Return the (x, y) coordinate for the center point of the cell that contains the specified text.  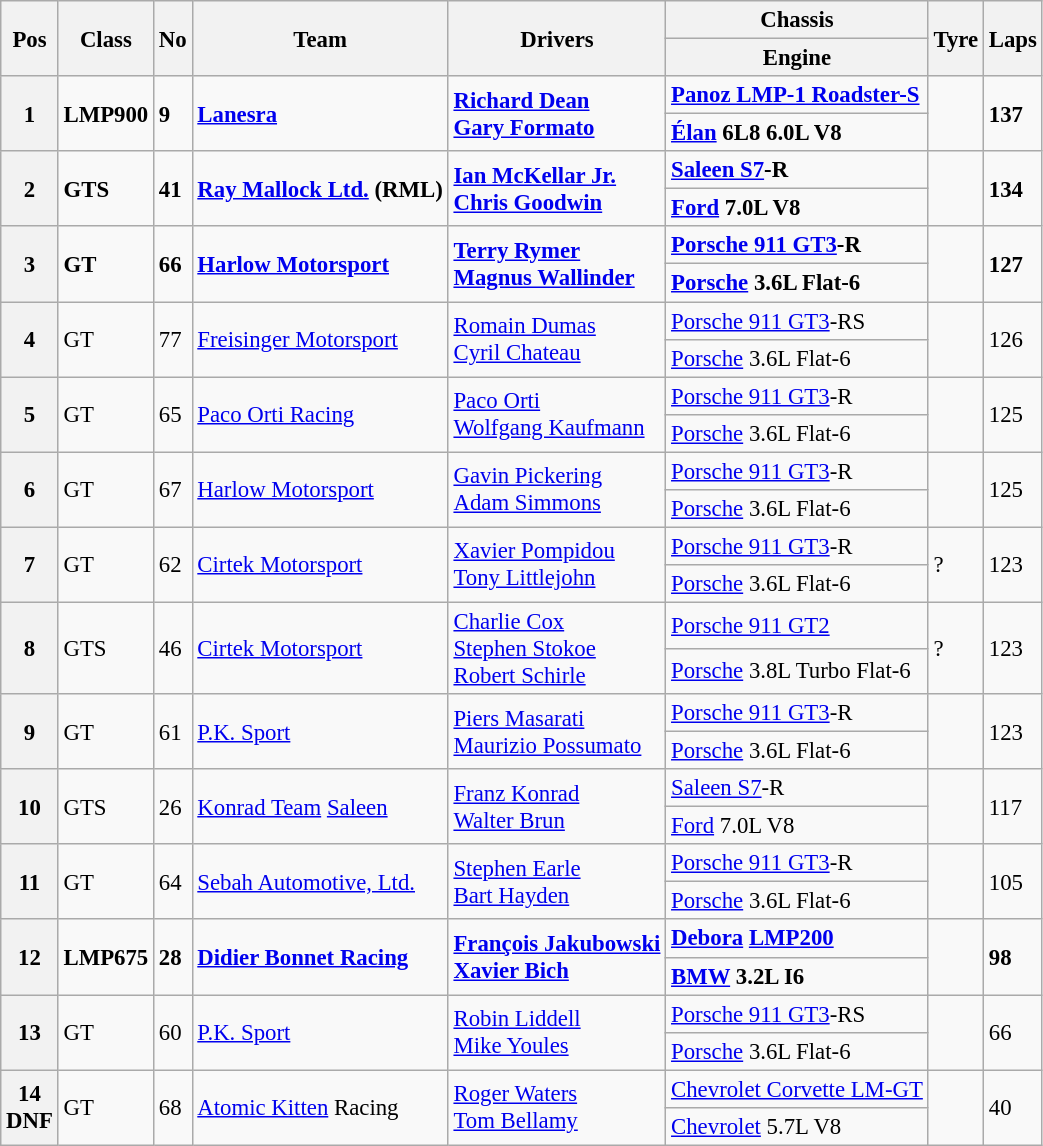
Stephen Earle Bart Hayden (557, 882)
Xavier Pompidou Tony Littlejohn (557, 564)
Paco Orti Wolfgang Kaufmann (557, 414)
127 (1012, 264)
Chevrolet 5.7L V8 (797, 1127)
40 (1012, 1108)
14DNF (30, 1108)
46 (173, 648)
10 (30, 806)
Team (320, 38)
77 (173, 340)
Terry Rymer Magnus Wallinder (557, 264)
LMP900 (106, 114)
13 (30, 1032)
64 (173, 882)
Lanesra (320, 114)
Ray Mallock Ltd. (RML) (320, 188)
98 (1012, 958)
137 (1012, 114)
Atomic Kitten Racing (320, 1108)
4 (30, 340)
Engine (797, 58)
62 (173, 564)
Konrad Team Saleen (320, 806)
2 (30, 188)
65 (173, 414)
67 (173, 490)
28 (173, 958)
LMP675 (106, 958)
Laps (1012, 38)
Chassis (797, 20)
François Jakubowski Xavier Bich (557, 958)
126 (1012, 340)
12 (30, 958)
Paco Orti Racing (320, 414)
Gavin Pickering Adam Simmons (557, 490)
Class (106, 38)
Panoz LMP-1 Roadster-S (797, 95)
Charlie Cox Stephen Stokoe Robert Schirle (557, 648)
5 (30, 414)
105 (1012, 882)
117 (1012, 806)
3 (30, 264)
60 (173, 1032)
Drivers (557, 38)
Romain Dumas Cyril Chateau (557, 340)
BMW 3.2L I6 (797, 976)
Chevrolet Corvette LM-GT (797, 1089)
6 (30, 490)
Piers Masarati Maurizio Possumato (557, 732)
11 (30, 882)
Franz Konrad Walter Brun (557, 806)
Porsche 911 GT2 (797, 625)
No (173, 38)
Robin Liddell Mike Youles (557, 1032)
Debora LMP200 (797, 939)
Pos (30, 38)
7 (30, 564)
Tyre (956, 38)
Ian McKellar Jr. Chris Goodwin (557, 188)
Richard Dean Gary Formato (557, 114)
26 (173, 806)
68 (173, 1108)
Roger Waters Tom Bellamy (557, 1108)
Sebah Automotive, Ltd. (320, 882)
8 (30, 648)
41 (173, 188)
Freisinger Motorsport (320, 340)
Porsche 3.8L Turbo Flat-6 (797, 671)
Didier Bonnet Racing (320, 958)
1 (30, 114)
61 (173, 732)
134 (1012, 188)
Élan 6L8 6.0L V8 (797, 133)
